Find where the given text appears and provide that cell's center as [x, y] coordinate. 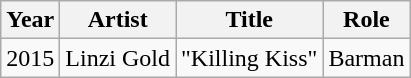
2015 [30, 58]
Year [30, 20]
Barman [366, 58]
Title [250, 20]
Linzi Gold [118, 58]
"Killing Kiss" [250, 58]
Artist [118, 20]
Role [366, 20]
